Provide the (x, y) coordinate of the cell's center where the given text is located.  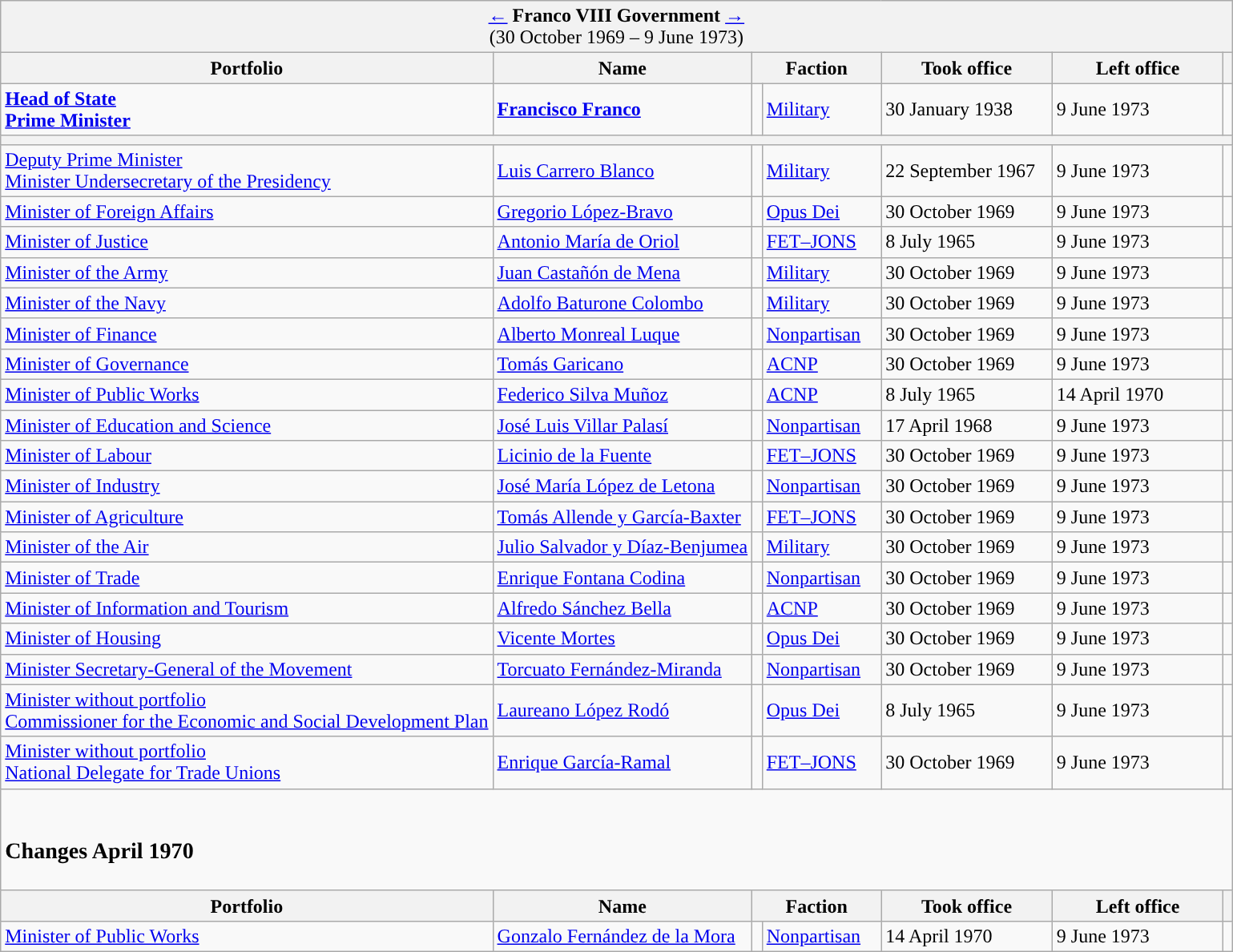
Enrique García-Ramal (623, 763)
Minister of Labour (247, 456)
Minister of Foreign Affairs (247, 212)
Alfredo Sánchez Bella (623, 608)
17 April 1968 (967, 426)
30 January 1938 (967, 109)
22 September 1967 (967, 170)
Minister of Education and Science (247, 426)
Minister without portfolioCommissioner for the Economic and Social Development Plan (247, 710)
Antonio María de Oriol (623, 242)
Minister of the Army (247, 272)
Minister without portfolioNational Delegate for Trade Unions (247, 763)
Juan Castañón de Mena (623, 272)
Laureano López Rodó (623, 710)
Minister of Governance (247, 364)
Tomás Allende y García-Baxter (623, 517)
Minister Secretary-General of the Movement (247, 669)
Minister of Finance (247, 333)
Luis Carrero Blanco (623, 170)
Minister of Agriculture (247, 517)
Minister of Information and Tourism (247, 608)
Federico Silva Muñoz (623, 394)
Deputy Prime MinisterMinister Undersecretary of the Presidency (247, 170)
Licinio de la Fuente (623, 456)
Gregorio López-Bravo (623, 212)
Alberto Monreal Luque (623, 333)
Julio Salvador y Díaz-Benjumea (623, 547)
Minister of the Navy (247, 303)
Gonzalo Fernández de la Mora (623, 936)
Enrique Fontana Codina (623, 578)
← Franco VIII Government →(30 October 1969 – 9 June 1973) (617, 27)
Changes April 1970 (617, 840)
Vicente Mortes (623, 639)
Head of StatePrime Minister (247, 109)
Adolfo Baturone Colombo (623, 303)
Minister of Housing (247, 639)
José María López de Letona (623, 486)
José Luis Villar Palasí (623, 426)
Minister of Justice (247, 242)
Minister of the Air (247, 547)
Tomás Garicano (623, 364)
Minister of Industry (247, 486)
Minister of Trade (247, 578)
Torcuato Fernández-Miranda (623, 669)
Francisco Franco (623, 109)
